Provide the (x, y) coordinate of the cell's center where the given text is located.  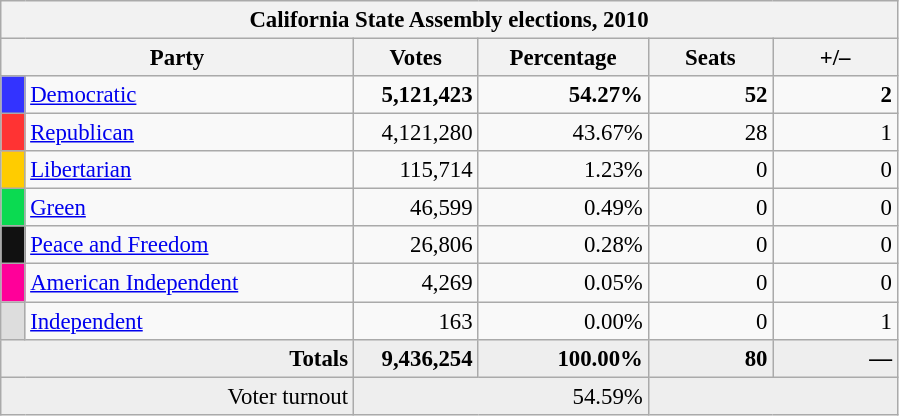
163 (416, 321)
0.05% (563, 283)
54.27% (563, 95)
100.00% (563, 358)
2 (836, 95)
Percentage (563, 58)
26,806 (416, 245)
Votes (416, 58)
Independent (189, 321)
4,121,280 (416, 133)
43.67% (563, 133)
5,121,423 (416, 95)
— (836, 358)
1.23% (563, 170)
80 (710, 358)
0.00% (563, 321)
54.59% (500, 396)
0.28% (563, 245)
0.49% (563, 208)
Libertarian (189, 170)
46,599 (416, 208)
4,269 (416, 283)
115,714 (416, 170)
Totals (178, 358)
California State Assembly elections, 2010 (450, 20)
9,436,254 (416, 358)
+/– (836, 58)
Democratic (189, 95)
52 (710, 95)
Republican (189, 133)
Peace and Freedom (189, 245)
Voter turnout (178, 396)
American Independent (189, 283)
Seats (710, 58)
Party (178, 58)
Green (189, 208)
28 (710, 133)
